From the cell containing the given text, extract its center point as (x, y) coordinate. 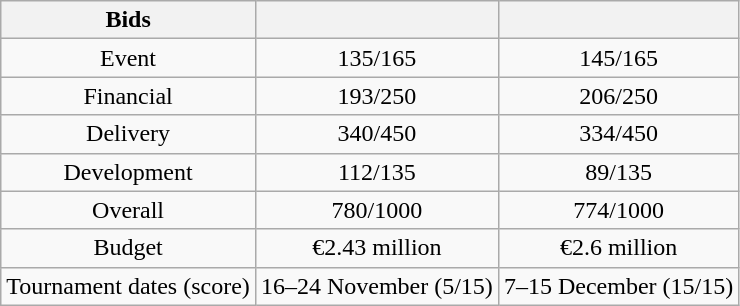
Event (128, 58)
Delivery (128, 134)
16–24 November (5/15) (376, 286)
112/135 (376, 172)
780/1000 (376, 210)
Tournament dates (score) (128, 286)
89/135 (618, 172)
Budget (128, 248)
135/165 (376, 58)
206/250 (618, 96)
7–15 December (15/15) (618, 286)
334/450 (618, 134)
340/450 (376, 134)
Overall (128, 210)
€2.6 million (618, 248)
€2.43 million (376, 248)
Development (128, 172)
193/250 (376, 96)
Bids (128, 20)
Financial (128, 96)
774/1000 (618, 210)
145/165 (618, 58)
